Output the [x, y] coordinate of the center of the cell containing the given text.  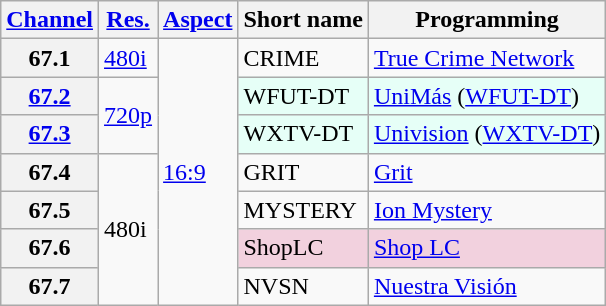
16:9 [198, 172]
67.7 [50, 286]
WFUT-DT [303, 96]
Grit [486, 172]
67.4 [50, 172]
Aspect [198, 20]
67.6 [50, 248]
GRIT [303, 172]
Nuestra Visión [486, 286]
Ion Mystery [486, 210]
Short name [303, 20]
True Crime Network [486, 58]
67.2 [50, 96]
Shop LC [486, 248]
NVSN [303, 286]
67.1 [50, 58]
Channel [50, 20]
WXTV-DT [303, 134]
ShopLC [303, 248]
67.3 [50, 134]
UniMás (WFUT-DT) [486, 96]
CRIME [303, 58]
720p [128, 115]
Res. [128, 20]
Programming [486, 20]
MYSTERY [303, 210]
67.5 [50, 210]
Univision (WXTV-DT) [486, 134]
